Locate the cell with the specified text and output its (x, y) center coordinate. 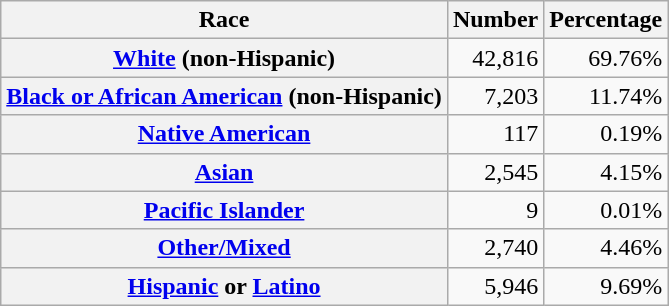
Other/Mixed (224, 248)
Black or African American (non-Hispanic) (224, 96)
Native American (224, 134)
2,740 (495, 248)
0.01% (606, 210)
5,946 (495, 286)
69.76% (606, 58)
Hispanic or Latino (224, 286)
11.74% (606, 96)
Number (495, 20)
4.15% (606, 172)
2,545 (495, 172)
9 (495, 210)
9.69% (606, 286)
4.46% (606, 248)
117 (495, 134)
0.19% (606, 134)
Pacific Islander (224, 210)
Asian (224, 172)
Race (224, 20)
White (non-Hispanic) (224, 58)
7,203 (495, 96)
42,816 (495, 58)
Percentage (606, 20)
